Output the [x, y] coordinate of the center of the cell containing the given text.  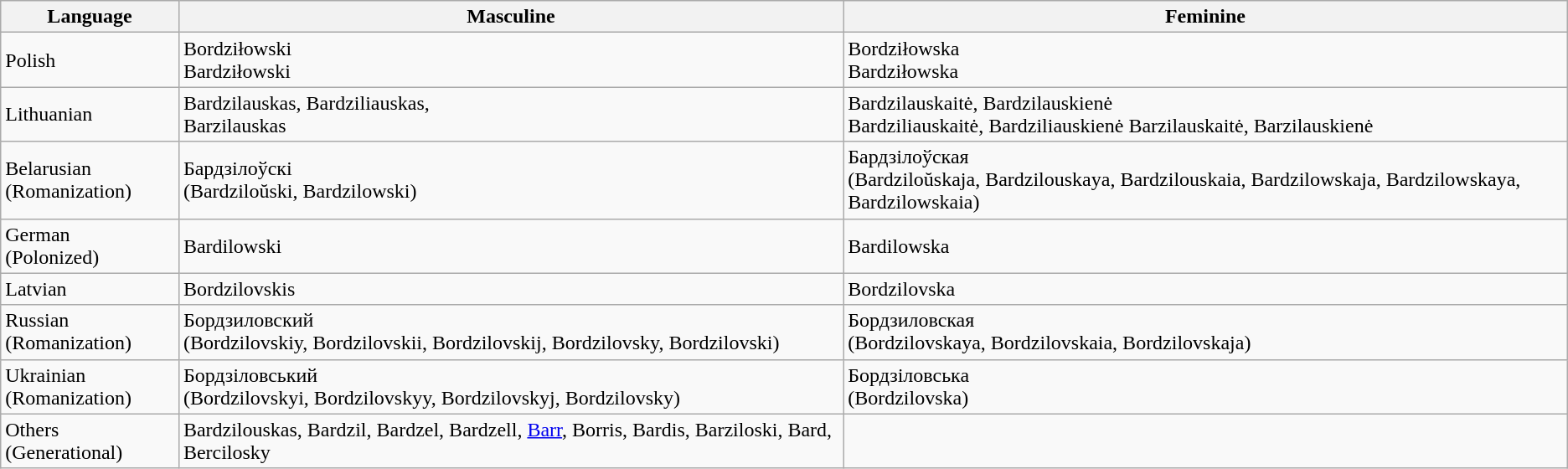
BordziłowskaBardziłowska [1206, 60]
Ukrainian(Romanization) [90, 387]
Bardilowski [511, 246]
Masculine [511, 17]
Lithuanian [90, 114]
Belarusian(Romanization) [90, 180]
Feminine [1206, 17]
Бордзіловська(Bordzilovska) [1206, 387]
Бордзиловский(Bordzilovskiy, Bordzilovskii, Bordzilovskij, Bordzilovsky, Bordzilovski) [511, 332]
BordziłowskiBardziłowski [511, 60]
Bordzilovskis [511, 289]
Language [90, 17]
Polish [90, 60]
Бардзілоўская(Bardziloŭskaja, Bardzilouskaya, Bardzilouskaia, Bardzilowskaja, Bardzilowskaya, Bardzilowskaia) [1206, 180]
Bardilowska [1206, 246]
Бардзілоўскі(Bardziloŭski, Bardzilowski) [511, 180]
Latvian [90, 289]
German(Polonized) [90, 246]
Bordzilovska [1206, 289]
Bardzilauskaitė, BardzilauskienėBardziliauskaitė, Bardziliauskienė Barzilauskaitė, Barzilauskienė [1206, 114]
Бордзиловская(Bordzilovskaya, Bordzilovskaia, Bordzilovskaja) [1206, 332]
Bardzilouskas, Bardzil, Bardzel, Bardzell, Barr, Borris, Bardis, Barziloski, Bard, Bercilosky [511, 441]
Russian(Romanization) [90, 332]
Others (Generational) [90, 441]
Бордзіловський(Bordzilovskyi, Bordzilovskyy, Bordzilovskyj, Bordzilovsky) [511, 387]
Bardzilauskas, Bardziliauskas,Barzilauskas [511, 114]
